Capture the cell that displays the provided text and extract its (x, y) central coordinate. 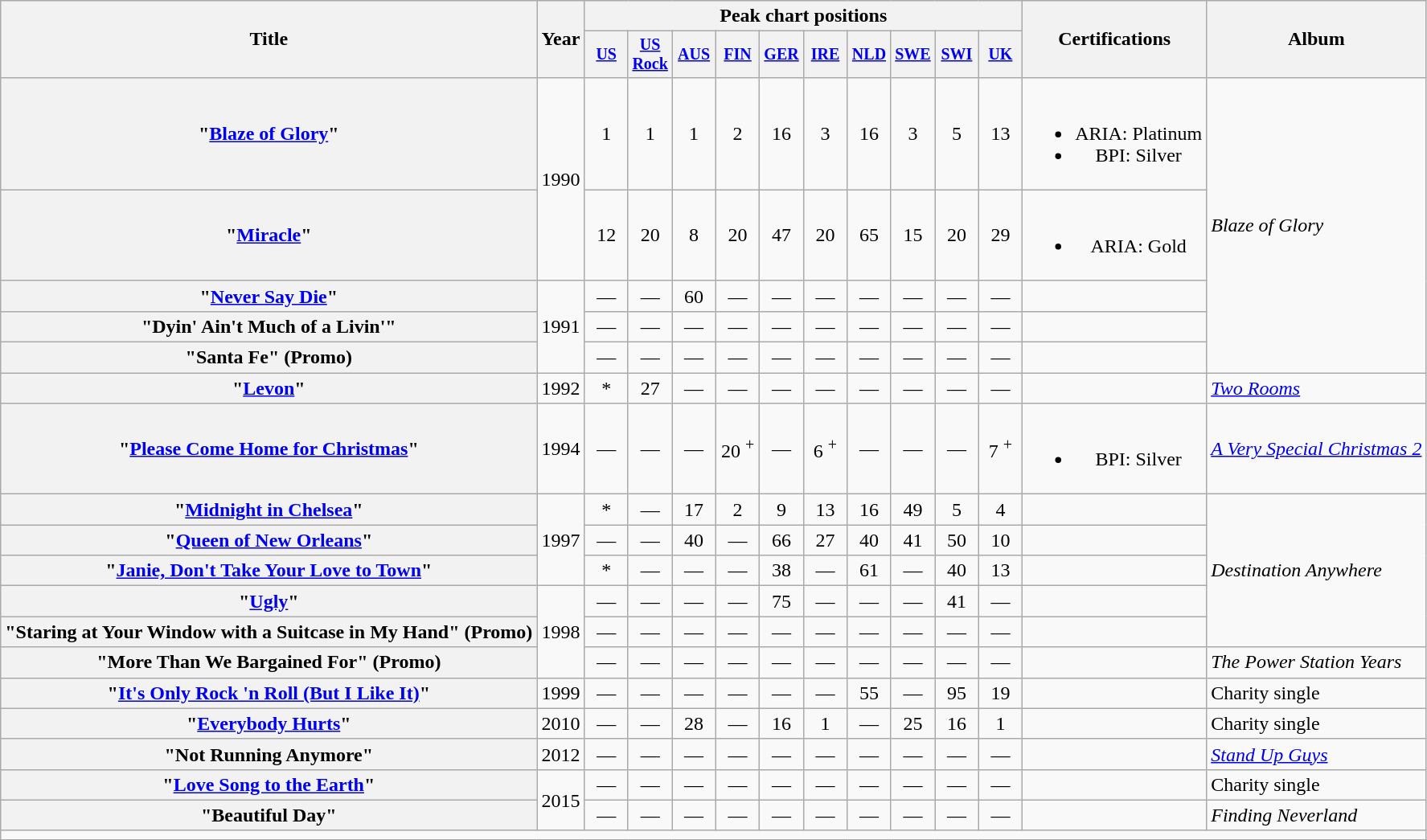
"Queen of New Orleans" (269, 540)
"Blaze of Glory" (269, 133)
"Please Come Home for Christmas" (269, 449)
Certifications (1114, 39)
UK (1000, 55)
IRE (825, 55)
15 (912, 235)
"Miracle" (269, 235)
29 (1000, 235)
7 + (1000, 449)
20 + (737, 449)
17 (694, 510)
60 (694, 296)
"It's Only Rock 'n Roll (But I Like It)" (269, 693)
1990 (561, 178)
SWI (957, 55)
Two Rooms (1317, 388)
61 (869, 571)
1998 (561, 632)
49 (912, 510)
"Beautiful Day" (269, 815)
Stand Up Guys (1317, 754)
66 (781, 540)
"Love Song to the Earth" (269, 785)
2012 (561, 754)
25 (912, 723)
8 (694, 235)
Year (561, 39)
38 (781, 571)
Finding Neverland (1317, 815)
1992 (561, 388)
US Rock (650, 55)
"Janie, Don't Take Your Love to Town" (269, 571)
65 (869, 235)
95 (957, 693)
1994 (561, 449)
6 + (825, 449)
GER (781, 55)
"Ugly" (269, 601)
Blaze of Glory (1317, 225)
"Never Say Die" (269, 296)
The Power Station Years (1317, 662)
"Not Running Anymore" (269, 754)
"More Than We Bargained For" (Promo) (269, 662)
28 (694, 723)
SWE (912, 55)
55 (869, 693)
1991 (561, 326)
75 (781, 601)
1999 (561, 693)
"Dyin' Ain't Much of a Livin'" (269, 326)
ARIA: PlatinumBPI: Silver (1114, 133)
"Staring at Your Window with a Suitcase in My Hand" (Promo) (269, 632)
ARIA: Gold (1114, 235)
9 (781, 510)
4 (1000, 510)
19 (1000, 693)
NLD (869, 55)
2010 (561, 723)
10 (1000, 540)
1997 (561, 540)
Album (1317, 39)
FIN (737, 55)
Title (269, 39)
"Santa Fe" (Promo) (269, 358)
US (606, 55)
50 (957, 540)
A Very Special Christmas 2 (1317, 449)
AUS (694, 55)
BPI: Silver (1114, 449)
"Levon" (269, 388)
"Midnight in Chelsea" (269, 510)
12 (606, 235)
2015 (561, 800)
Destination Anywhere (1317, 571)
47 (781, 235)
Peak chart positions (804, 16)
"Everybody Hurts" (269, 723)
